Return the [x, y] coordinate for the center point of the cell that contains the specified text.  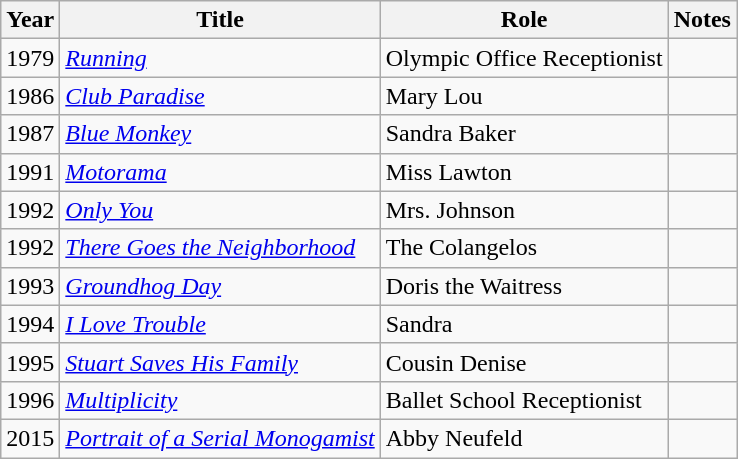
Blue Monkey [220, 134]
2015 [30, 438]
1995 [30, 362]
1993 [30, 286]
Cousin Denise [524, 362]
Sandra Baker [524, 134]
Abby Neufeld [524, 438]
Doris the Waitress [524, 286]
Title [220, 20]
I Love Trouble [220, 324]
Mary Lou [524, 96]
Year [30, 20]
Stuart Saves His Family [220, 362]
1994 [30, 324]
Miss Lawton [524, 172]
Running [220, 58]
1986 [30, 96]
1987 [30, 134]
Olympic Office Receptionist [524, 58]
Only You [220, 210]
1991 [30, 172]
Role [524, 20]
There Goes the Neighborhood [220, 248]
1996 [30, 400]
Club Paradise [220, 96]
1979 [30, 58]
Ballet School Receptionist [524, 400]
Portrait of a Serial Monogamist [220, 438]
The Colangelos [524, 248]
Notes [702, 20]
Groundhog Day [220, 286]
Sandra [524, 324]
Motorama [220, 172]
Multiplicity [220, 400]
Mrs. Johnson [524, 210]
